Provide the (x, y) coordinate of the cell's center where the given text is located.  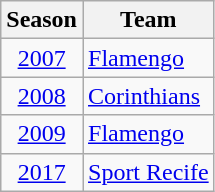
2008 (42, 96)
Season (42, 20)
Team (148, 20)
2009 (42, 134)
Corinthians (148, 96)
Sport Recife (148, 172)
2007 (42, 58)
2017 (42, 172)
